Find where the given text appears and provide that cell's center as [X, Y] coordinate. 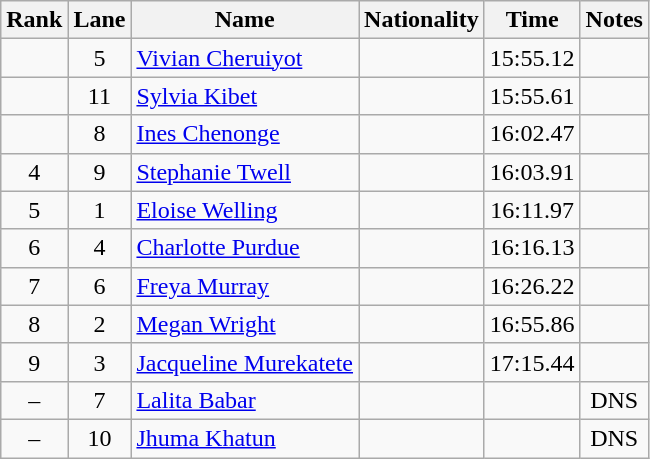
16:16.13 [532, 248]
Name [245, 20]
16:55.86 [532, 324]
15:55.61 [532, 96]
Jacqueline Murekatete [245, 362]
10 [100, 438]
11 [100, 96]
Lalita Babar [245, 400]
Ines Chenonge [245, 134]
Freya Murray [245, 286]
2 [100, 324]
Notes [614, 20]
Lane [100, 20]
Vivian Cheruiyot [245, 58]
16:11.97 [532, 210]
16:02.47 [532, 134]
17:15.44 [532, 362]
Eloise Welling [245, 210]
Nationality [422, 20]
Sylvia Kibet [245, 96]
Time [532, 20]
Rank [34, 20]
3 [100, 362]
Jhuma Khatun [245, 438]
Megan Wright [245, 324]
1 [100, 210]
15:55.12 [532, 58]
16:26.22 [532, 286]
16:03.91 [532, 172]
Charlotte Purdue [245, 248]
Stephanie Twell [245, 172]
